For the text-containing cell, return its midpoint in [x, y] coordinate format. 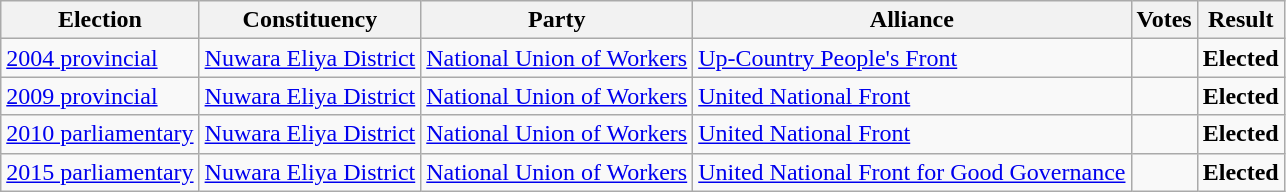
United National Front for Good Governance [912, 172]
Election [100, 20]
Votes [1164, 20]
2010 parliamentary [100, 134]
2004 provincial [100, 58]
Up-Country People's Front [912, 58]
Constituency [310, 20]
2009 provincial [100, 96]
Party [557, 20]
2015 parliamentary [100, 172]
Result [1240, 20]
Alliance [912, 20]
